Detect which cell encompasses the target text, then output its [x, y] center coordinate. 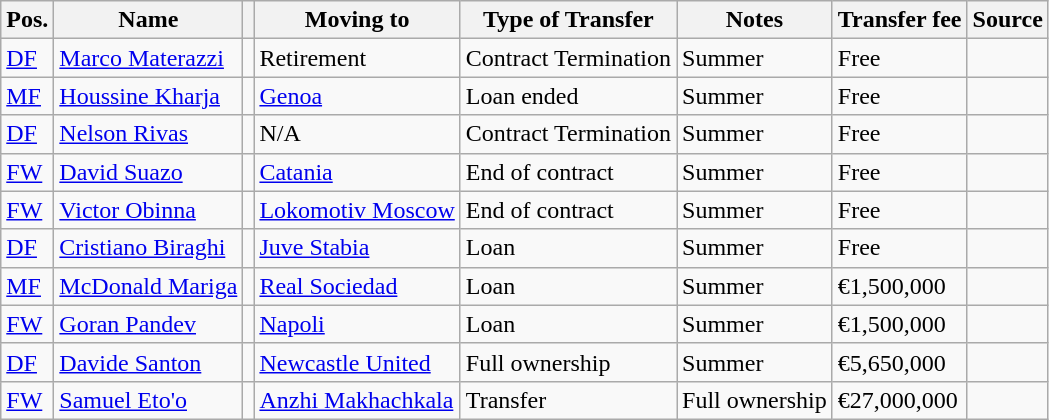
Nelson Rivas [148, 134]
Transfer fee [900, 20]
Houssine Kharja [148, 96]
Goran Pandev [148, 324]
Moving to [357, 20]
Lokomotiv Moscow [357, 210]
Victor Obinna [148, 210]
Real Sociedad [357, 286]
Type of Transfer [568, 20]
Loan ended [568, 96]
Retirement [357, 58]
Cristiano Biraghi [148, 248]
Transfer [568, 400]
Samuel Eto'o [148, 400]
Catania [357, 172]
Anzhi Makhachkala [357, 400]
Source [1008, 20]
Genoa [357, 96]
Name [148, 20]
Davide Santon [148, 362]
Napoli [357, 324]
Juve Stabia [357, 248]
Marco Materazzi [148, 58]
David Suazo [148, 172]
€5,650,000 [900, 362]
Pos. [28, 20]
N/A [357, 134]
€27,000,000 [900, 400]
McDonald Mariga [148, 286]
Notes [755, 20]
Newcastle United [357, 362]
